Locate the cell with the specified text and output its (X, Y) center coordinate. 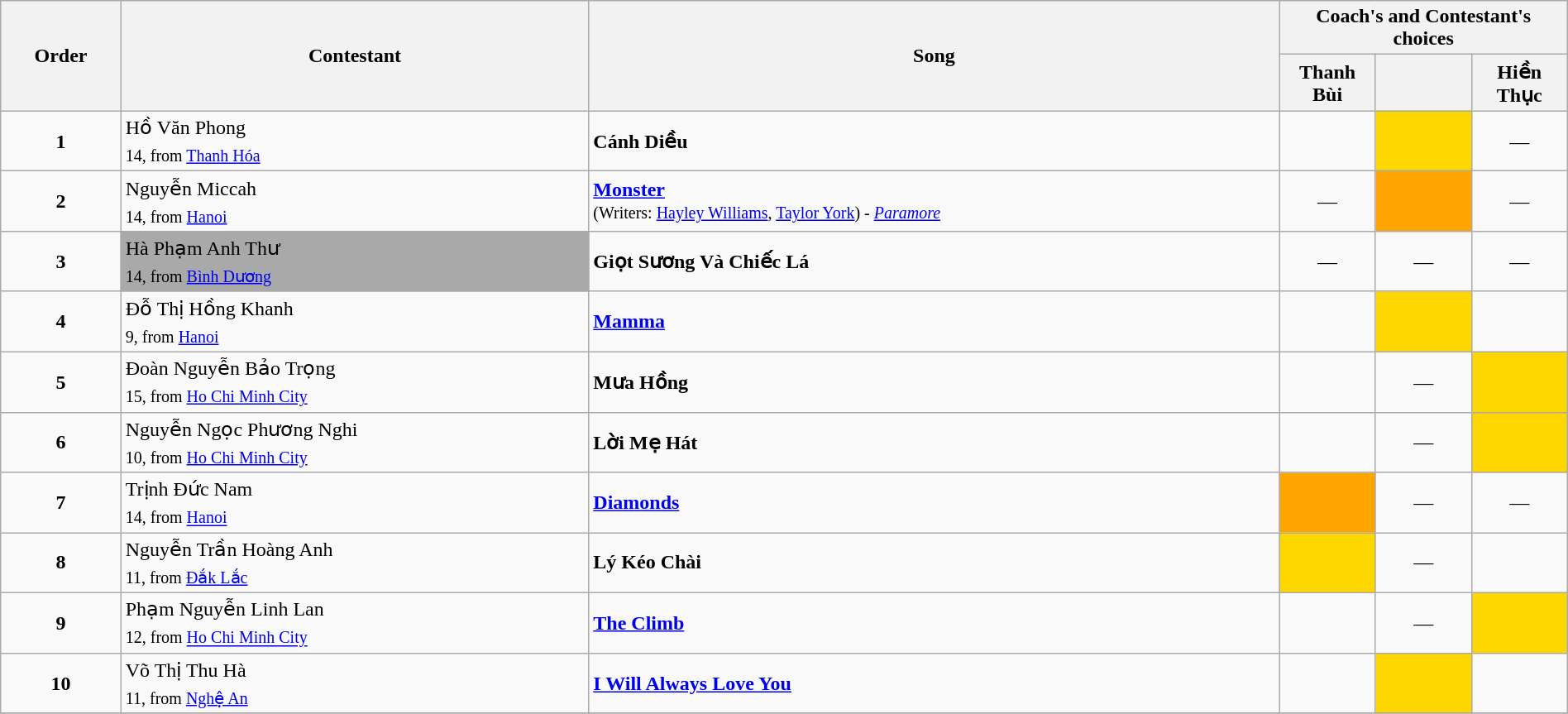
Mamma (935, 321)
Coach's and Contestant's choices (1423, 28)
Lời Mẹ Hát (935, 442)
1 (61, 141)
7 (61, 503)
Lý Kéo Chài (935, 563)
Contestant (355, 56)
4 (61, 321)
I Will Always Love You (935, 683)
Hà Phạm Anh Thư14, from Bình Dương (355, 261)
Nguyễn Miccah14, from Hanoi (355, 202)
Song (935, 56)
Monster(Writers: Hayley Williams, Taylor York) - Paramore (935, 202)
Cánh Diều (935, 141)
Đỗ Thị Hồng Khanh9, from Hanoi (355, 321)
Nguyễn Trần Hoàng Anh11, from Đắk Lắc (355, 563)
2 (61, 202)
Diamonds (935, 503)
6 (61, 442)
Võ Thị Thu Hà11, from Nghệ An (355, 683)
Hiền Thục (1519, 83)
Thanh Bùi (1327, 83)
3 (61, 261)
10 (61, 683)
Mưa Hồng (935, 382)
Order (61, 56)
5 (61, 382)
Nguyễn Ngọc Phương Nghi10, from Ho Chi Minh City (355, 442)
Trịnh Đức Nam14, from Hanoi (355, 503)
Đoàn Nguyễn Bảo Trọng15, from Ho Chi Minh City (355, 382)
Hồ Văn Phong14, from Thanh Hóa (355, 141)
9 (61, 624)
Phạm Nguyễn Linh Lan12, from Ho Chi Minh City (355, 624)
8 (61, 563)
The Climb (935, 624)
Giọt Sương Và Chiếc Lá (935, 261)
